Find where the given text appears and provide that cell's center as [x, y] coordinate. 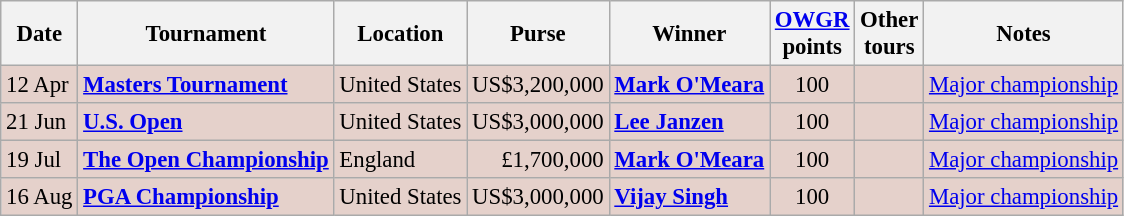
Masters Tournament [206, 85]
£1,700,000 [538, 160]
Date [40, 34]
US$3,200,000 [538, 85]
Othertours [890, 34]
19 Jul [40, 160]
England [400, 160]
Winner [690, 34]
12 Apr [40, 85]
U.S. Open [206, 122]
The Open Championship [206, 160]
16 Aug [40, 197]
21 Jun [40, 122]
OWGRpoints [812, 34]
Vijay Singh [690, 197]
Notes [1024, 34]
Purse [538, 34]
Location [400, 34]
PGA Championship [206, 197]
Tournament [206, 34]
Lee Janzen [690, 122]
